Return the (x, y) coordinate for the center point of the cell that contains the specified text.  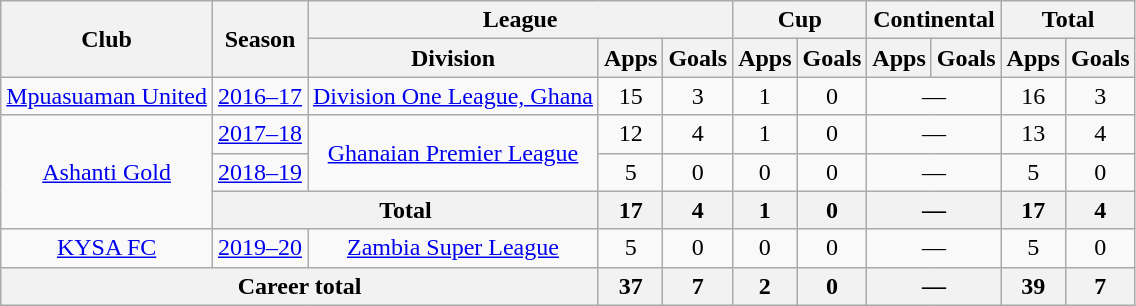
2018–19 (260, 172)
2 (765, 286)
Continental (934, 20)
15 (630, 96)
Division One League, Ghana (454, 96)
13 (1033, 134)
16 (1033, 96)
Club (107, 39)
2016–17 (260, 96)
2017–18 (260, 134)
Division (454, 58)
2019–20 (260, 248)
Cup (800, 20)
Ashanti Gold (107, 172)
KYSA FC (107, 248)
37 (630, 286)
League (520, 20)
39 (1033, 286)
Ghanaian Premier League (454, 153)
Zambia Super League (454, 248)
Mpuasuaman United (107, 96)
12 (630, 134)
Season (260, 39)
Career total (300, 286)
